Locate the cell with the specified text and output its [X, Y] center coordinate. 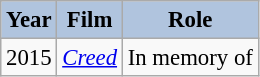
2015 [29, 58]
In memory of [190, 58]
Year [29, 20]
Film [90, 20]
Creed [90, 58]
Role [190, 20]
